Return (x, y) of the center of cell containing provided text 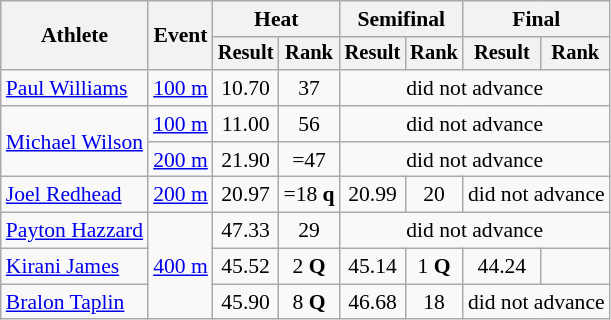
47.33 (246, 231)
20 (434, 195)
400 m (180, 266)
11.00 (246, 124)
=18 q (308, 195)
10.70 (246, 88)
1 Q (434, 267)
20.97 (246, 195)
Heat (276, 19)
45.14 (373, 267)
45.90 (246, 302)
37 (308, 88)
18 (434, 302)
Event (180, 36)
Michael Wilson (74, 142)
Athlete (74, 36)
45.52 (246, 267)
Joel Redhead (74, 195)
=47 (308, 160)
Semifinal (402, 19)
44.24 (502, 267)
8 Q (308, 302)
46.68 (373, 302)
56 (308, 124)
Final (536, 19)
Bralon Taplin (74, 302)
2 Q (308, 267)
20.99 (373, 195)
29 (308, 231)
Kirani James (74, 267)
Payton Hazzard (74, 231)
21.90 (246, 160)
Paul Williams (74, 88)
